Output the [x, y] coordinate of the center of the cell containing the given text.  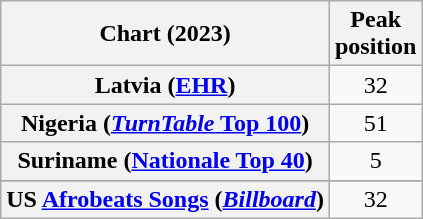
Suriname (Nationale Top 40) [166, 161]
5 [375, 161]
51 [375, 123]
US Afrobeats Songs (Billboard) [166, 199]
Latvia (EHR) [166, 85]
Chart (2023) [166, 34]
Peakposition [375, 34]
Nigeria (TurnTable Top 100) [166, 123]
